Search for the cell housing the specified text and yield its (X, Y) center coordinate. 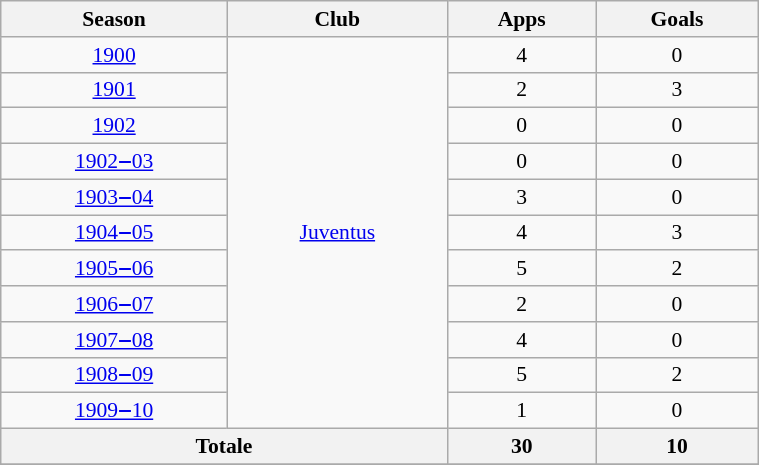
1902‒03 (114, 162)
1 (522, 411)
Totale (224, 447)
1903‒04 (114, 197)
1901 (114, 90)
1905‒06 (114, 269)
10 (676, 447)
1904‒05 (114, 233)
1902 (114, 126)
1909‒10 (114, 411)
Apps (522, 19)
Goals (676, 19)
1908‒09 (114, 375)
Season (114, 19)
1900 (114, 55)
Club (337, 19)
30 (522, 447)
1907‒08 (114, 340)
1906‒07 (114, 304)
Juventus (337, 233)
